Find where the given text appears and provide that cell's center as (X, Y) coordinate. 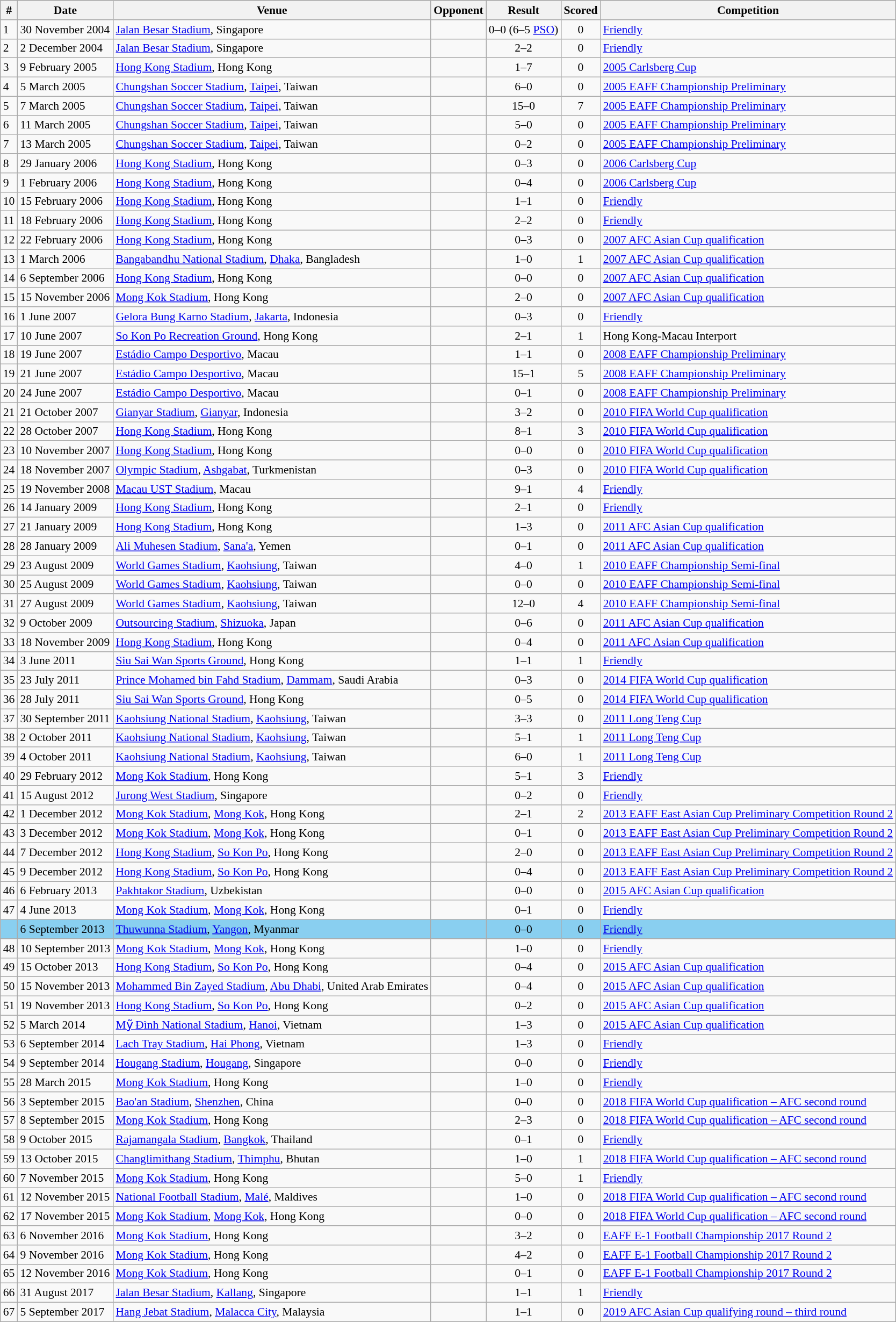
19 (9, 374)
Mỹ Đình National Stadium, Hanoi, Vietnam (272, 1025)
5 September 2017 (65, 1312)
6 (9, 125)
4 June 2013 (65, 910)
29 January 2006 (65, 163)
23 July 2011 (65, 680)
4–0 (524, 565)
27 August 2009 (65, 604)
5 March 2005 (65, 87)
21 October 2007 (65, 412)
6 February 2013 (65, 891)
16 (9, 317)
Gianyar Stadium, Gianyar, Indonesia (272, 412)
9 November 2016 (65, 1255)
27 (9, 527)
1 June 2007 (65, 317)
12–0 (524, 604)
11 (9, 221)
8–1 (524, 432)
14 January 2009 (65, 508)
Hougang Stadium, Hougang, Singapore (272, 1064)
2005 Carlsberg Cup (748, 68)
National Football Stadium, Malé, Maldives (272, 1197)
21 (9, 412)
0–0 (6–5 PSO) (524, 30)
32 (9, 623)
18 February 2006 (65, 221)
28 January 2009 (65, 547)
45 (9, 872)
22 February 2006 (65, 240)
52 (9, 1025)
Prince Mohamed bin Fahd Stadium, Dammam, Saudi Arabia (272, 680)
38 (9, 738)
9 December 2012 (65, 872)
28 March 2015 (65, 1082)
51 (9, 1006)
56 (9, 1102)
2–3 (524, 1120)
9–1 (524, 489)
10 September 2013 (65, 949)
18 November 2007 (65, 470)
8 September 2015 (65, 1120)
15–1 (524, 374)
18 November 2009 (65, 642)
Changlimithang Stadium, Thimphu, Bhutan (272, 1159)
44 (9, 853)
2 October 2011 (65, 738)
28 (9, 547)
5 March 2014 (65, 1025)
4 October 2011 (65, 757)
12 November 2016 (65, 1274)
Hang Jebat Stadium, Malacca City, Malaysia (272, 1312)
43 (9, 834)
Gelora Bung Karno Stadium, Jakarta, Indonesia (272, 317)
15 October 2013 (65, 967)
Rajamangala Stadium, Bangkok, Thailand (272, 1140)
8 (9, 163)
Outsourcing Stadium, Shizuoka, Japan (272, 623)
40 (9, 776)
12 November 2015 (65, 1197)
0–5 (524, 700)
7 December 2012 (65, 853)
10 June 2007 (65, 336)
Mohammed Bin Zayed Stadium, Abu Dhabi, United Arab Emirates (272, 987)
3 September 2015 (65, 1102)
9 (9, 183)
65 (9, 1274)
15 February 2006 (65, 202)
9 October 2009 (65, 623)
49 (9, 967)
18 (9, 355)
24 (9, 470)
20 (9, 393)
6 September 2006 (65, 278)
1 December 2012 (65, 814)
15 (9, 298)
23 August 2009 (65, 565)
13 October 2015 (65, 1159)
3–3 (524, 719)
13 (9, 259)
1–7 (524, 68)
53 (9, 1044)
34 (9, 661)
3 June 2011 (65, 661)
61 (9, 1197)
66 (9, 1293)
54 (9, 1064)
25 (9, 489)
36 (9, 700)
24 June 2007 (65, 393)
10 (9, 202)
3 December 2012 (65, 834)
42 (9, 814)
Result (524, 10)
67 (9, 1312)
Scored (580, 10)
Lach Tray Stadium, Hai Phong, Vietnam (272, 1044)
39 (9, 757)
29 (9, 565)
15 November 2013 (65, 987)
Date (65, 10)
# (9, 10)
15–0 (524, 106)
28 July 2011 (65, 700)
19 June 2007 (65, 355)
Thuwunna Stadium, Yangon, Myanmar (272, 929)
10 November 2007 (65, 451)
21 January 2009 (65, 527)
Ali Muhesen Stadium, Sana'a, Yemen (272, 547)
Jurong West Stadium, Singapore (272, 795)
25 August 2009 (65, 585)
4–2 (524, 1255)
6 November 2016 (65, 1235)
15 November 2006 (65, 298)
17 November 2015 (65, 1217)
55 (9, 1082)
50 (9, 987)
47 (9, 910)
19 November 2013 (65, 1006)
62 (9, 1217)
59 (9, 1159)
Bangabandhu National Stadium, Dhaka, Bangladesh (272, 259)
9 February 2005 (65, 68)
28 October 2007 (65, 432)
9 October 2015 (65, 1140)
31 August 2017 (65, 1293)
So Kon Po Recreation Ground, Hong Kong (272, 336)
1 March 2006 (65, 259)
35 (9, 680)
30 (9, 585)
12 (9, 240)
9 September 2014 (65, 1064)
46 (9, 891)
Olympic Stadium, Ashgabat, Turkmenistan (272, 470)
Jalan Besar Stadium, Kallang, Singapore (272, 1293)
30 November 2004 (65, 30)
30 September 2011 (65, 719)
7 March 2005 (65, 106)
48 (9, 949)
33 (9, 642)
13 March 2005 (65, 145)
17 (9, 336)
Bao'an Stadium, Shenzhen, China (272, 1102)
Opponent (459, 10)
26 (9, 508)
7 November 2015 (65, 1178)
1 February 2006 (65, 183)
6 September 2014 (65, 1044)
19 November 2008 (65, 489)
31 (9, 604)
22 (9, 432)
63 (9, 1235)
29 February 2012 (65, 776)
2 December 2004 (65, 48)
41 (9, 795)
Competition (748, 10)
Venue (272, 10)
11 March 2005 (65, 125)
Macau UST Stadium, Macau (272, 489)
64 (9, 1255)
0–6 (524, 623)
6 September 2013 (65, 929)
37 (9, 719)
21 June 2007 (65, 374)
Pakhtakor Stadium, Uzbekistan (272, 891)
57 (9, 1120)
60 (9, 1178)
14 (9, 278)
Hong Kong-Macau Interport (748, 336)
23 (9, 451)
58 (9, 1140)
2019 AFC Asian Cup qualifying round – third round (748, 1312)
15 August 2012 (65, 795)
